For the text-containing cell, return its midpoint in [X, Y] coordinate format. 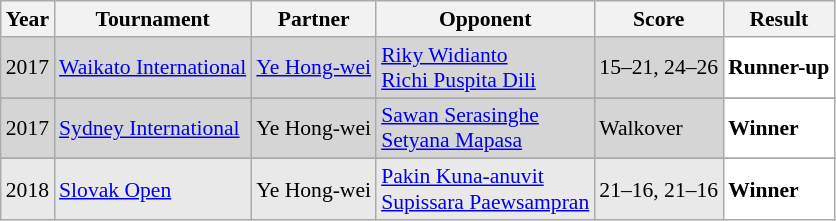
Result [778, 19]
Waikato International [152, 68]
Tournament [152, 19]
2018 [28, 190]
Sawan Serasinghe Setyana Mapasa [485, 128]
21–16, 21–16 [658, 190]
15–21, 24–26 [658, 68]
Slovak Open [152, 190]
Year [28, 19]
Pakin Kuna-anuvit Supissara Paewsampran [485, 190]
Partner [314, 19]
Sydney International [152, 128]
Walkover [658, 128]
Opponent [485, 19]
Score [658, 19]
Runner-up [778, 68]
Riky Widianto Richi Puspita Dili [485, 68]
